Output the [x, y] coordinate of the center of the cell containing the given text.  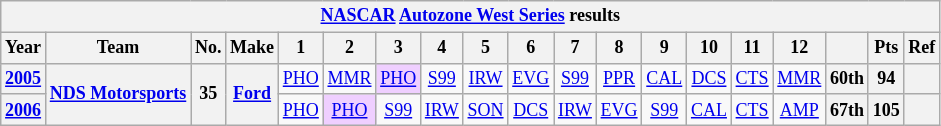
NDS Motorsports [118, 94]
SON [486, 110]
2006 [24, 110]
6 [531, 48]
2005 [24, 78]
94 [886, 78]
105 [886, 110]
Make [252, 48]
1 [300, 48]
2 [350, 48]
9 [664, 48]
35 [208, 94]
Team [118, 48]
NASCAR Autozone West Series results [470, 16]
Pts [886, 48]
5 [486, 48]
Year [24, 48]
11 [752, 48]
Ref [922, 48]
10 [710, 48]
3 [398, 48]
7 [576, 48]
No. [208, 48]
12 [800, 48]
60th [848, 78]
PPR [619, 78]
4 [442, 48]
67th [848, 110]
Ford [252, 94]
8 [619, 48]
AMP [800, 110]
